From the cell containing the given text, extract its center point as [X, Y] coordinate. 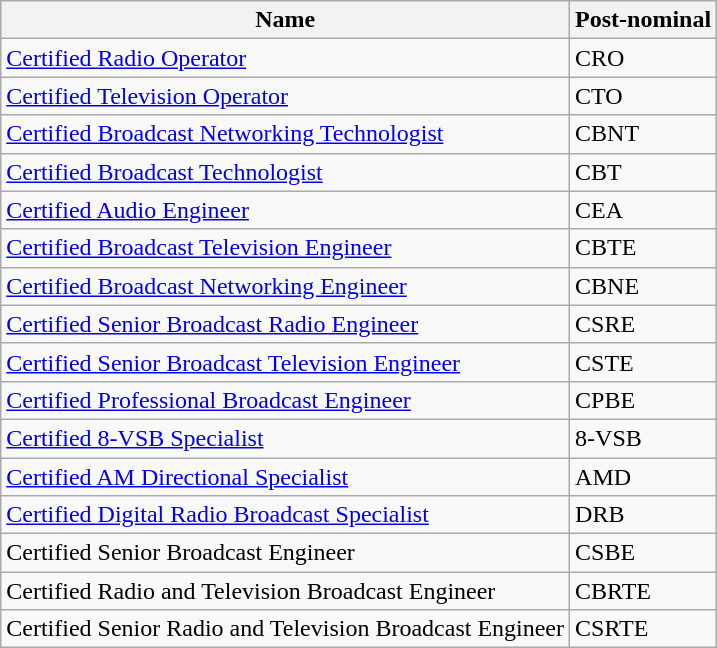
8-VSB [644, 438]
Certified Senior Broadcast Engineer [286, 553]
Certified Radio Operator [286, 58]
Certified Broadcast Networking Engineer [286, 286]
Certified Audio Engineer [286, 210]
CRO [644, 58]
Certified Professional Broadcast Engineer [286, 400]
Certified Television Operator [286, 96]
Certified Radio and Television Broadcast Engineer [286, 591]
Certified Senior Radio and Television Broadcast Engineer [286, 629]
Certified Broadcast Networking Technologist [286, 134]
Certified AM Directional Specialist [286, 477]
CBTE [644, 248]
Certified Broadcast Television Engineer [286, 248]
CSBE [644, 553]
CBT [644, 172]
CEA [644, 210]
Certified Broadcast Technologist [286, 172]
CTO [644, 96]
CBNE [644, 286]
Name [286, 20]
DRB [644, 515]
CSRTE [644, 629]
CPBE [644, 400]
Certified Digital Radio Broadcast Specialist [286, 515]
Certified Senior Broadcast Television Engineer [286, 362]
CSRE [644, 324]
Certified 8-VSB Specialist [286, 438]
AMD [644, 477]
CBNT [644, 134]
CBRTE [644, 591]
CSTE [644, 362]
Certified Senior Broadcast Radio Engineer [286, 324]
Post-nominal [644, 20]
